Provide the [x, y] coordinate of the cell's center where the given text is located.  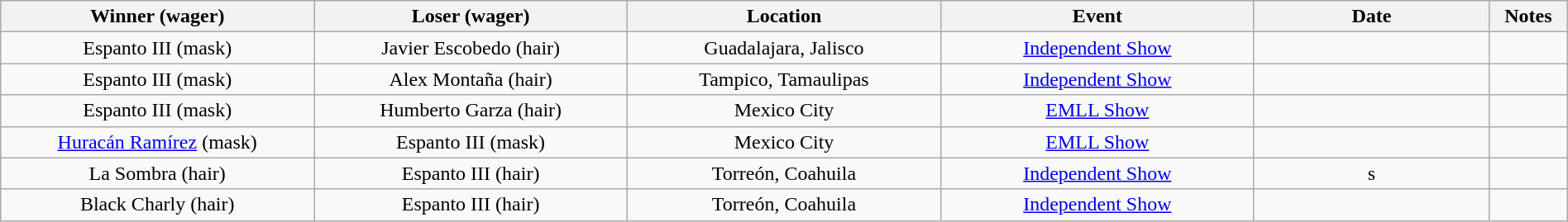
Loser (wager) [471, 17]
Event [1097, 17]
Alex Montaña (hair) [471, 79]
Tampico, Tamaulipas [784, 79]
Date [1371, 17]
Javier Escobedo (hair) [471, 48]
Location [784, 17]
s [1371, 173]
Huracán Ramírez (mask) [157, 142]
La Sombra (hair) [157, 173]
Notes [1528, 17]
Winner (wager) [157, 17]
Guadalajara, Jalisco [784, 48]
Black Charly (hair) [157, 205]
Humberto Garza (hair) [471, 111]
